Detect which cell encompasses the target text, then output its [X, Y] center coordinate. 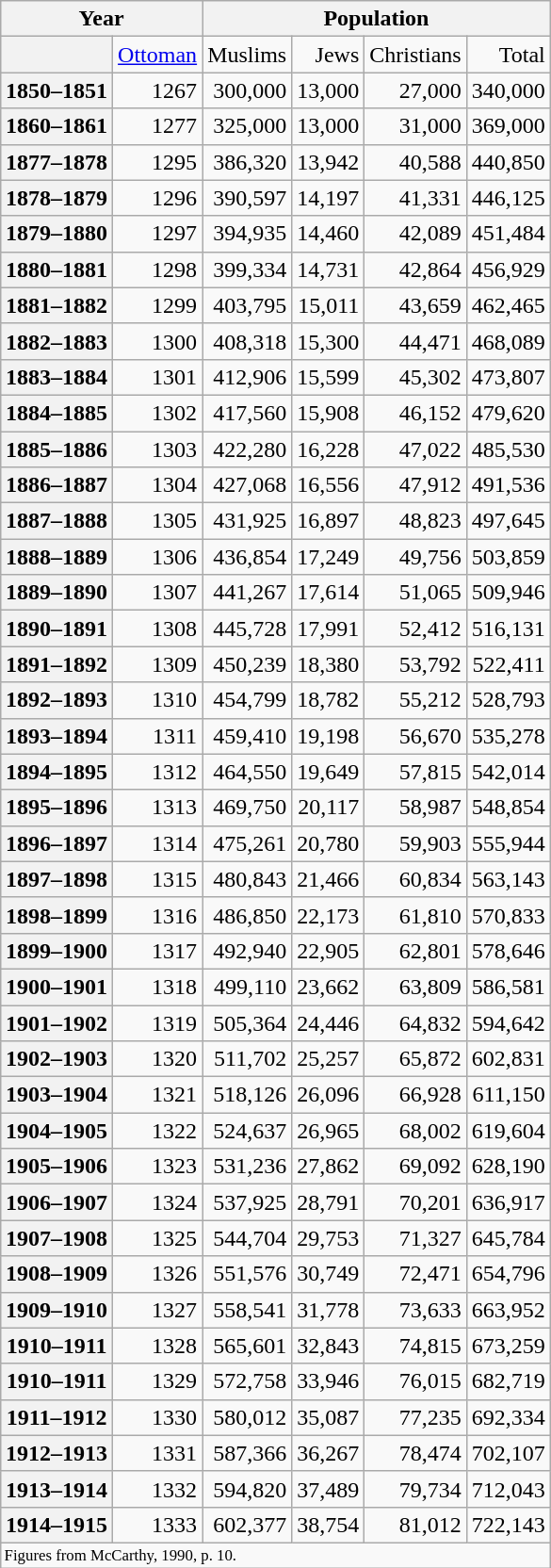
16,897 [328, 521]
1298 [158, 269]
602,377 [247, 1525]
1892–1893 [57, 700]
1914–1915 [57, 1525]
57,815 [415, 772]
663,952 [509, 1310]
1898–1899 [57, 915]
1327 [158, 1310]
586,581 [509, 987]
1332 [158, 1489]
325,000 [247, 126]
654,796 [509, 1274]
1326 [158, 1274]
48,823 [415, 521]
1331 [158, 1453]
20,780 [328, 843]
440,850 [509, 162]
30,749 [328, 1274]
394,935 [247, 234]
702,107 [509, 1453]
503,859 [509, 557]
58,987 [415, 808]
1302 [158, 413]
611,150 [509, 1095]
55,212 [415, 700]
1300 [158, 341]
505,364 [247, 1022]
1893–1894 [57, 736]
74,815 [415, 1346]
17,991 [328, 629]
408,318 [247, 341]
1901–1902 [57, 1022]
1321 [158, 1095]
76,015 [415, 1381]
1899–1900 [57, 951]
43,659 [415, 305]
450,239 [247, 664]
1877–1878 [57, 162]
27,000 [415, 90]
1900–1901 [57, 987]
1324 [158, 1202]
Jews [328, 55]
1896–1897 [57, 843]
1297 [158, 234]
1299 [158, 305]
33,946 [328, 1381]
79,734 [415, 1489]
16,556 [328, 485]
1307 [158, 593]
14,731 [328, 269]
445,728 [247, 629]
712,043 [509, 1489]
15,011 [328, 305]
518,126 [247, 1095]
558,541 [247, 1310]
1885–1886 [57, 449]
71,327 [415, 1238]
469,750 [247, 808]
46,152 [415, 413]
1904–1905 [57, 1131]
66,928 [415, 1095]
1330 [158, 1417]
Year [102, 19]
1277 [158, 126]
24,446 [328, 1022]
1305 [158, 521]
38,754 [328, 1525]
386,320 [247, 162]
722,143 [509, 1525]
1888–1889 [57, 557]
369,000 [509, 126]
427,068 [247, 485]
1308 [158, 629]
412,906 [247, 377]
300,000 [247, 90]
480,843 [247, 879]
36,267 [328, 1453]
479,620 [509, 413]
23,662 [328, 987]
81,012 [415, 1525]
340,000 [509, 90]
464,550 [247, 772]
17,614 [328, 593]
1312 [158, 772]
15,300 [328, 341]
1860–1861 [57, 126]
1317 [158, 951]
Population [377, 19]
692,334 [509, 1417]
1878–1879 [57, 198]
Muslims [247, 55]
60,834 [415, 879]
62,801 [415, 951]
29,753 [328, 1238]
40,588 [415, 162]
1315 [158, 879]
32,843 [328, 1346]
619,604 [509, 1131]
1891–1892 [57, 664]
486,850 [247, 915]
1895–1896 [57, 808]
1318 [158, 987]
68,002 [415, 1131]
524,637 [247, 1131]
15,908 [328, 413]
468,089 [509, 341]
1907–1908 [57, 1238]
20,117 [328, 808]
59,903 [415, 843]
53,792 [415, 664]
19,649 [328, 772]
1913–1914 [57, 1489]
14,460 [328, 234]
35,087 [328, 1417]
645,784 [509, 1238]
1880–1881 [57, 269]
594,642 [509, 1022]
551,576 [247, 1274]
1301 [158, 377]
77,235 [415, 1417]
473,807 [509, 377]
28,791 [328, 1202]
509,946 [509, 593]
1319 [158, 1022]
636,917 [509, 1202]
499,110 [247, 987]
31,000 [415, 126]
544,704 [247, 1238]
580,012 [247, 1417]
26,965 [328, 1131]
491,536 [509, 485]
1894–1895 [57, 772]
49,756 [415, 557]
64,832 [415, 1022]
1303 [158, 449]
17,249 [328, 557]
535,278 [509, 736]
1883–1884 [57, 377]
1313 [158, 808]
1897–1898 [57, 879]
1311 [158, 736]
1323 [158, 1167]
18,380 [328, 664]
1890–1891 [57, 629]
1296 [158, 198]
Total [509, 55]
1903–1904 [57, 1095]
1328 [158, 1346]
31,778 [328, 1310]
628,190 [509, 1167]
431,925 [247, 521]
47,022 [415, 449]
462,465 [509, 305]
436,854 [247, 557]
563,143 [509, 879]
537,925 [247, 1202]
65,872 [415, 1059]
Ottoman [158, 55]
1884–1885 [57, 413]
485,530 [509, 449]
682,719 [509, 1381]
1304 [158, 485]
13,942 [328, 162]
528,793 [509, 700]
516,131 [509, 629]
1309 [158, 664]
1908–1909 [57, 1274]
594,820 [247, 1489]
1333 [158, 1525]
15,599 [328, 377]
37,489 [328, 1489]
417,560 [247, 413]
1912–1913 [57, 1453]
27,862 [328, 1167]
441,267 [247, 593]
602,831 [509, 1059]
52,412 [415, 629]
522,411 [509, 664]
587,366 [247, 1453]
1306 [158, 557]
42,864 [415, 269]
555,944 [509, 843]
1325 [158, 1238]
Christians [415, 55]
70,201 [415, 1202]
63,809 [415, 987]
548,854 [509, 808]
1329 [158, 1381]
1314 [158, 843]
1887–1888 [57, 521]
14,197 [328, 198]
1902–1903 [57, 1059]
1881–1882 [57, 305]
459,410 [247, 736]
572,758 [247, 1381]
47,912 [415, 485]
1267 [158, 90]
1911–1912 [57, 1417]
1882–1883 [57, 341]
78,474 [415, 1453]
21,466 [328, 879]
399,334 [247, 269]
22,905 [328, 951]
69,092 [415, 1167]
497,645 [509, 521]
570,833 [509, 915]
1295 [158, 162]
578,646 [509, 951]
22,173 [328, 915]
1320 [158, 1059]
44,471 [415, 341]
403,795 [247, 305]
451,484 [509, 234]
1310 [158, 700]
390,597 [247, 198]
26,096 [328, 1095]
673,259 [509, 1346]
511,702 [247, 1059]
16,228 [328, 449]
51,065 [415, 593]
72,471 [415, 1274]
18,782 [328, 700]
25,257 [328, 1059]
1322 [158, 1131]
1905–1906 [57, 1167]
Figures from McCarthy, 1990, p. 10. [276, 1555]
1886–1887 [57, 485]
565,601 [247, 1346]
1850–1851 [57, 90]
1909–1910 [57, 1310]
1889–1890 [57, 593]
1879–1880 [57, 234]
42,089 [415, 234]
61,810 [415, 915]
475,261 [247, 843]
19,198 [328, 736]
422,280 [247, 449]
41,331 [415, 198]
456,929 [509, 269]
45,302 [415, 377]
492,940 [247, 951]
446,125 [509, 198]
454,799 [247, 700]
1906–1907 [57, 1202]
531,236 [247, 1167]
542,014 [509, 772]
56,670 [415, 736]
73,633 [415, 1310]
1316 [158, 915]
